Return [x, y] of the center of cell containing provided text 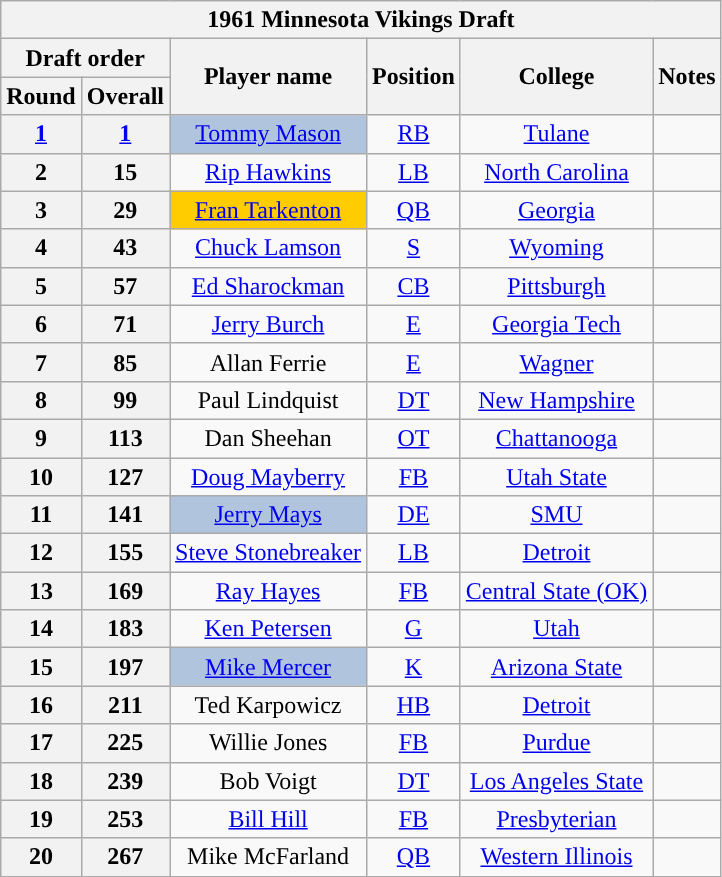
Mike Mercer [268, 667]
Jerry Burch [268, 324]
155 [125, 553]
Western Illinois [556, 857]
Georgia [556, 210]
Dan Sheehan [268, 438]
197 [125, 667]
Wagner [556, 362]
1961 Minnesota Vikings Draft [361, 20]
141 [125, 515]
Ted Karpowicz [268, 705]
253 [125, 819]
SMU [556, 515]
K [414, 667]
College [556, 77]
99 [125, 400]
18 [41, 781]
225 [125, 743]
Central State (OK) [556, 591]
Los Angeles State [556, 781]
127 [125, 477]
14 [41, 629]
Overall [125, 96]
10 [41, 477]
11 [41, 515]
13 [41, 591]
16 [41, 705]
183 [125, 629]
9 [41, 438]
Presbyterian [556, 819]
8 [41, 400]
267 [125, 857]
Player name [268, 77]
Arizona State [556, 667]
Rip Hawkins [268, 172]
HB [414, 705]
Ed Sharockman [268, 286]
Pittsburgh [556, 286]
3 [41, 210]
17 [41, 743]
4 [41, 248]
12 [41, 553]
57 [125, 286]
6 [41, 324]
Position [414, 77]
239 [125, 781]
71 [125, 324]
CB [414, 286]
Chattanooga [556, 438]
5 [41, 286]
43 [125, 248]
Steve Stonebreaker [268, 553]
G [414, 629]
Doug Mayberry [268, 477]
Willie Jones [268, 743]
Purdue [556, 743]
Round [41, 96]
Tulane [556, 134]
Bill Hill [268, 819]
2 [41, 172]
Jerry Mays [268, 515]
Tommy Mason [268, 134]
Allan Ferrie [268, 362]
Paul Lindquist [268, 400]
85 [125, 362]
RB [414, 134]
S [414, 248]
Ken Petersen [268, 629]
113 [125, 438]
Georgia Tech [556, 324]
211 [125, 705]
7 [41, 362]
Draft order [86, 58]
Chuck Lamson [268, 248]
North Carolina [556, 172]
Notes [687, 77]
19 [41, 819]
Mike McFarland [268, 857]
Bob Voigt [268, 781]
DE [414, 515]
OT [414, 438]
New Hampshire [556, 400]
Ray Hayes [268, 591]
169 [125, 591]
Utah [556, 629]
29 [125, 210]
20 [41, 857]
Utah State [556, 477]
Fran Tarkenton [268, 210]
Wyoming [556, 248]
